Return the (X, Y) coordinate for the center point of the cell that contains the specified text.  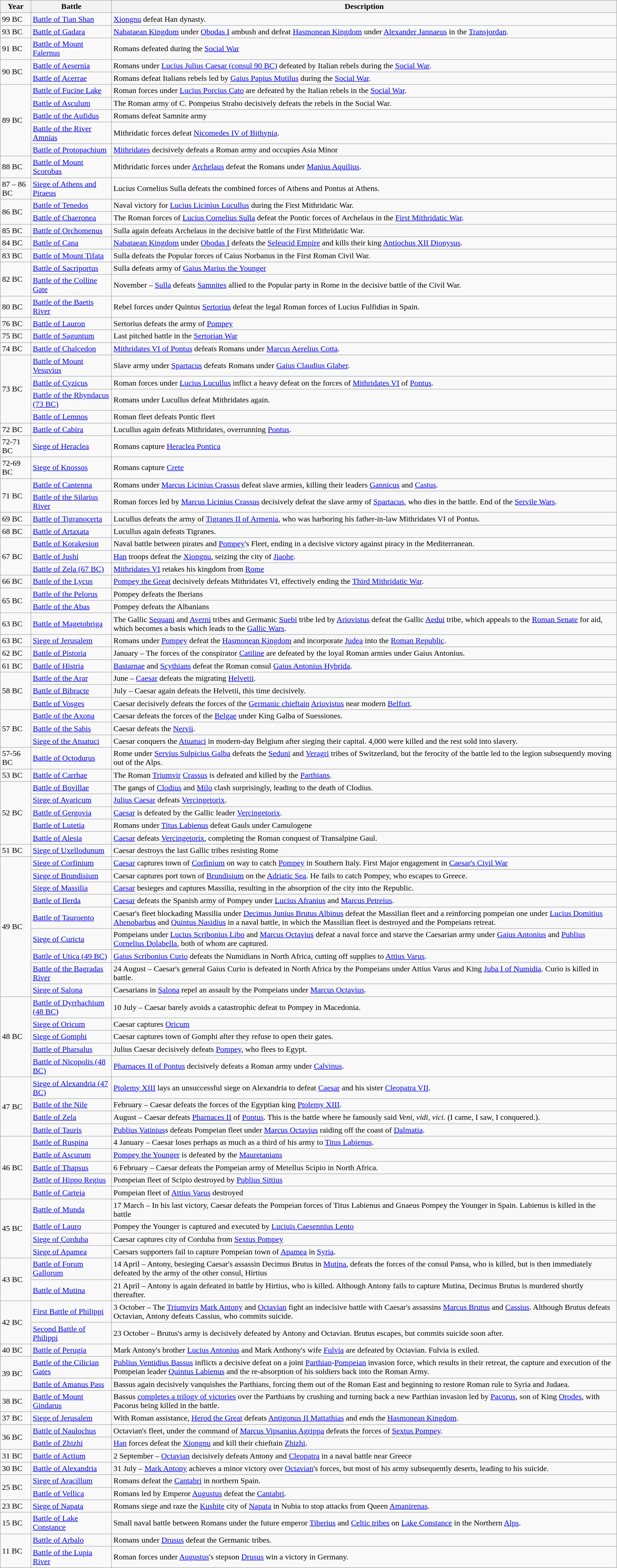
Siege of Aracillum (71, 1481)
71 BC (16, 495)
Description (364, 7)
Caesar is defeated by the Gallic leader Vercingetorix. (364, 813)
Battle of Gergovia (71, 813)
Battle of Sacriportus (71, 268)
Pompey defeats the Albanians (364, 607)
August – Caesar defeats Pharnaces II of Pontus. This is the battle where he famously said Veni, vidi, vici. (I came, I saw, I conquered.). (364, 1117)
Caesar decisively defeats the forces of the Germanic chieftain Ariovistus near modern Belfort. (364, 704)
Battle of Hippo Regius (71, 1180)
Caesar defeats the Spanish army of Pompey under Lucius Afranius and Marcus Petreius. (364, 901)
Lucullus again defeats Tigranes. (364, 531)
The Roman forces of Lucius Cornelius Sulla defeat the Pontic forces of Archelaus in the First Mithridatic War. (364, 218)
Siege of Heraclea (71, 447)
July – Caesar again defeats the Helvetii, this time decisively. (364, 691)
Battle of Lauro (71, 1227)
74 BC (16, 349)
Siege of Avaricum (71, 800)
Battle of Alexandria (71, 1468)
Rebel forces under Quintus Sertorius defeat the legal Roman forces of Lucius Fulfidias in Spain. (364, 307)
Battle of Perugia (71, 1350)
Battle of the Sabis (71, 729)
Battle of Gadara (71, 32)
Mithridates decisively defeats a Roman army and occupies Asia Minor (364, 150)
93 BC (16, 32)
Romans under Lucius Julius Caesar (consul 90 BC) defeated by Italian rebels during the Social War. (364, 66)
Lucius Cornelius Sulla defeats the combined forces of Athens and Pontus at Athens. (364, 188)
72 BC (16, 429)
November – Sulla defeats Samnites allied to the Popular party in Rome in the decisive battle of the Civil War. (364, 285)
Caesar captures port town of Brundisium on the Adriatic Sea. He fails to catch Pompey, who escapes to Greece. (364, 876)
6 February – Caesar defeats the Pompeian army of Metellus Scipio in North Africa. (364, 1168)
Mithridates VI retakes his kingdom from Rome (364, 569)
Battle of Thapsus (71, 1168)
57-56 BC (16, 758)
2 September – Octavian decisively defeats Antony and Cleopatra in a naval battle near Greece (364, 1456)
47 BC (16, 1106)
Siege of Alexandria (47 BC) (71, 1088)
Naval victory for Lucius Licinius Lucullus during the First Mithridatic War. (364, 205)
With Roman assistance, Herod the Great defeats Antigonus II Mattathias and ends the Hasmonean Kingdom. (364, 1418)
Battle of the Abas (71, 607)
Pompey defeats the Iberians (364, 594)
Caesar destroys the last Gallic tribes resisting Rome (364, 850)
Bastarnae and Scythians defeat the Roman consul Gaius Antonius Hybrida. (364, 666)
Battle of Lauron (71, 324)
Battle of Munda (71, 1210)
Battle of the Lupia River (71, 1557)
Nabataean Kingdom under Obodas I defeats the Seleucid Empire and kills their king Antiochus XII Dionysus. (364, 243)
Bassus again decisively vanquishes the Parthians, forcing them out of the Roman East and beginning to restore Roman rule to Syria and Judaea. (364, 1384)
Caesar captures city of Corduba from Sextus Pompey (364, 1239)
Romans siege and raze the Kushite city of Napata in Nubia to stop attacks from Queen Amanirenas. (364, 1506)
62 BC (16, 653)
Battle of Pistoria (71, 653)
Battle of the Lycus (71, 581)
53 BC (16, 775)
Siege of Apamea (71, 1252)
67 BC (16, 556)
Roman forces under Lucius Porcius Cato are defeated by the Italian rebels in the Social War. (364, 91)
Battle of Alesia (71, 838)
First Battle of Philippi (71, 1311)
49 BC (16, 926)
Battle of Zhizhi (71, 1443)
Romans under Lucullus defeat Mithridates again. (364, 400)
June – Caesar defeats the migrating Helvetii. (364, 678)
Siege of Athens and Piraeus (71, 188)
23 BC (16, 1506)
45 BC (16, 1228)
Battle of Zela (71, 1117)
Siege of Curicta (71, 939)
Gaius Scribonius Curio defeats the Numidians in North Africa, cutting off supplies to Attius Varus. (364, 956)
31 July – Mark Antony achieves a minor victory over Octavian's forces, but most of his army subsequently deserts, leading to his suicide. (364, 1468)
31 BC (16, 1456)
36 BC (16, 1437)
Roman forces under Lucius Lucullus inflict a heavy defeat on the forces of Mithridates VI of Pontus. (364, 383)
Battle of Ilerda (71, 901)
Caesar captures town of Corfinium on way to catch Pompey in Southern Italy. First Major engagement in Caesar's Civil War (364, 863)
Roman fleet defeats Pontic fleet (364, 417)
66 BC (16, 581)
Battle of the Rhyndacus (73 BC) (71, 400)
Romans defeat Italians rebels led by Gaius Papius Mutilus during the Social War. (364, 78)
Battle of Actium (71, 1456)
Caesarians in Salona repel an assault by the Pompeians under Marcus Octavius. (364, 990)
86 BC (16, 212)
Siege of Uxellodunum (71, 850)
Battle of Mutina (71, 1290)
Battle of the Aufidus (71, 116)
Siege of the Atuatuci (71, 741)
Siege of Knossos (71, 468)
46 BC (16, 1168)
Nabataean Kingdom under Obodas I ambush and defeat Hasmonean Kingdom under Alexander Jannaeus in the Transjordan. (364, 32)
Battle of Orchomenus (71, 231)
Lucullus defeats the army of Tigranes II of Armenia, who was harboring his father-in-law Mithridates VI of Pontus. (364, 519)
Lucullus again defeats Mithridates, overrunning Pontus. (364, 429)
Battle of Mount Gindarus (71, 1401)
Pharnaces II of Pontus decisively defeats a Roman army under Calvinus. (364, 1066)
Battle of Ruspina (71, 1143)
Romans under Marcus Licinius Crassus defeat slave armies, killing their leaders Gannicus and Castus. (364, 485)
Sertorius defeats the army of Pompey (364, 324)
Battle of the Bagradas River (71, 973)
Battle of Tauroento (71, 918)
72-69 BC (16, 468)
The gangs of Clodius and Milo clash surprisingly, leading to the death of Clodius. (364, 788)
Xiongnu defeat Han dynasty. (364, 19)
84 BC (16, 243)
11 BC (16, 1551)
Octavian's fleet, under the command of Marcus Vipsanius Agrippa defeats the forces of Sextus Pompey. (364, 1431)
72-71 BC (16, 447)
Caesar defeats the forces of the Belgae under King Galba of Suessiones. (364, 716)
39 BC (16, 1373)
23 October – Brutus's army is decisively defeated by Antony and Octavian. Brutus escapes, but commits suicide soon after. (364, 1333)
Siege of Corfinium (71, 863)
Battle of Ascurum (71, 1155)
Battle of the Cilician Gates (71, 1367)
Battle of Lemnos (71, 417)
Battle of Lutetia (71, 825)
Pompey the Younger is captured and executed by Luciuis Caesennius Lento (364, 1227)
4 January – Caesar loses perhaps as much as a third of his army to Titus Labienus. (364, 1143)
Caesar conquers the Atuatuci in modern-day Belgium after sieging their capital. 4,000 were killed and the rest sold into slavery. (364, 741)
Battle of the River Amnias (71, 133)
48 BC (16, 1037)
37 BC (16, 1418)
Battle of Tigranocerta (71, 519)
Siege of Salona (71, 990)
Caesar besieges and captures Massilia, resulting in the absorption of the city into the Republic. (364, 888)
Battle of Nicopolis (48 BC) (71, 1066)
90 BC (16, 72)
Romans under Pompey defeat the Hasmonean Kingdom and incorporate Judea into the Roman Republic. (364, 641)
Battle of Acerrae (71, 78)
Siege of Napata (71, 1506)
Second Battle of Philippi (71, 1333)
Battle of Lake Constance (71, 1523)
Battle of Amanus Pass (71, 1384)
Publius Vatiniuss defeats Pompeian fleet under Marcus Octavius raiding off the coast of Dalmatia. (364, 1130)
Ptolemy XIII lays an unsuccessful siege on Alexandria to defeat Caesar and his sister Cleopatra VII. (364, 1088)
Sulla again defeats Archelaus in the decisive battle of the First Mithridatic War. (364, 231)
Battle of Artaxata (71, 531)
Pompeian fleet of Attius Varus destroyed (364, 1193)
Battle of Forum Gallorum (71, 1269)
Caesar defeats the Nervii. (364, 729)
Mithridates VI of Pontus defeats Romans under Marcus Aerelius Cotta. (364, 349)
Battle of Magetobriga (71, 623)
Battle of Chaeronea (71, 218)
61 BC (16, 666)
Battle of Bibracte (71, 691)
Battle of Cana (71, 243)
Mithridatic forces defeat Nicomedes IV of Bithynia. (364, 133)
Battle of Asculum (71, 103)
57 BC (16, 729)
Battle of Bovillae (71, 788)
Battle of Fucine Lake (71, 91)
Battle of Aesernia (71, 66)
10 July – Caesar barely avoids a catastrophic defeat to Pompey in Macedonia. (364, 1007)
83 BC (16, 256)
Caesar captures Oricum (364, 1024)
Sulla defeats army of Gaius Marius the Younger (364, 268)
Battle of Tenedos (71, 205)
Caesars supporters fail to capture Pompeian town of Apamea in Syria. (364, 1252)
40 BC (16, 1350)
43 BC (16, 1279)
Julius Caesar decisively defeats Pompey, who flees to Egypt. (364, 1049)
Siege of Massilia (71, 888)
Battle of Cyzicus (71, 383)
Battle of Mount Tifata (71, 256)
Julius Caesar defeats Vercingetorix. (364, 800)
15 BC (16, 1523)
Pompey the Younger is defeated by the Mauretanians (364, 1155)
Mark Antony's brother Lucius Antonius and Mark Anthony's wife Fulvia are defeated by Octavian. Fulvia is exiled. (364, 1350)
Siege of Gomphi (71, 1037)
Battle of Vellica (71, 1493)
Sulla defeats the Popular forces of Caius Norbanus in the First Roman Civil War. (364, 256)
Naval battle between pirates and Pompey's Fleet, ending in a decisive victory against piracy in the Mediterranean. (364, 544)
Year (16, 7)
Battle of Tian Shan (71, 19)
Battle of Utica (49 BC) (71, 956)
Siege of Brundisium (71, 876)
Battle of the Pelorus (71, 594)
99 BC (16, 19)
Roman forces led by Marcus Licinius Crassus decisively defeat the slave army of Spartacus, who dies in the battle. End of the Servile Wars. (364, 502)
Pompeian fleet of Scipio destroyed by Publius Sittius (364, 1180)
38 BC (16, 1401)
Battle of Korakesion (71, 544)
51 BC (16, 850)
Last pitched battle in the Sertorian War (364, 336)
January – The forces of the conspirator Catiline are defeated by the loyal Roman armies under Gaius Antonius. (364, 653)
42 BC (16, 1322)
Han forces defeat the Xiongnu and kill their chieftain Zhizhi. (364, 1443)
Battle of Histria (71, 666)
58 BC (16, 691)
82 BC (16, 279)
Romans defeated during the Social War (364, 49)
Battle (71, 7)
Battle of the Nile (71, 1105)
Battle of Carteia (71, 1193)
Battle of the Axona (71, 716)
Battle of Pharsalus (71, 1049)
The Roman army of C. Pompeius Strabo decisively defeats the rebels in the Social War. (364, 103)
Romans defeat Samnite army (364, 116)
Battle of Arbalo (71, 1540)
76 BC (16, 324)
87 – 86 BC (16, 188)
Caesar captures town of Gomphi after they refuse to open their gates. (364, 1037)
Han troops defeat the Xiongnu, seizing the city of Jiaohe. (364, 556)
Caesar defeats Vercingetorix, completing the Roman conquest of Transalpine Gaul. (364, 838)
85 BC (16, 231)
Romans defeat the Cantabri in northern Spain. (364, 1481)
Battle of Protopachium (71, 150)
30 BC (16, 1468)
Battle of Octodurus (71, 758)
Battle of Dyrrhachium (48 BC) (71, 1007)
Battle of the Colline Gate (71, 285)
80 BC (16, 307)
Romans under Drusus defeat the Germanic tribes. (364, 1540)
89 BC (16, 120)
Battle of Mount Scorobas (71, 167)
Slave army under Spartacus defeats Romans under Gaius Claudius Glaber. (364, 365)
Siege of Corduba (71, 1239)
Pompey the Great decisively defeats Mithridates VI, effectively ending the Third Mithridatic War. (364, 581)
Battle of Chalcedon (71, 349)
Battle of Mount Vesuvius (71, 365)
73 BC (16, 389)
Battle of Saguntum (71, 336)
65 BC (16, 600)
Romans under Titus Labienus defeat Gauls under Camulogene (364, 825)
Battle of Naulochus (71, 1431)
Romans led by Emperor Augustus defeat the Cantabri. (364, 1493)
91 BC (16, 49)
Battle of Carrhae (71, 775)
Small naval battle between Romans under the future emperor Tiberius and Celtic tribes on Lake Constance in the Northern Alps. (364, 1523)
February – Caesar defeats the forces of the Egyptian king Ptolemy XIII. (364, 1105)
Battle of Vosges (71, 704)
Battle of Jushi (71, 556)
Romans capture Crete (364, 468)
Mithridatic forces under Archelaus defeat the Romans under Manius Aquilius. (364, 167)
88 BC (16, 167)
Battle of the Arar (71, 678)
Siege of Oricum (71, 1024)
52 BC (16, 813)
Battle of Cabira (71, 429)
68 BC (16, 531)
Battle of the Baetis River (71, 307)
Battle of Zela (67 BC) (71, 569)
Roman forces under Augustus's stepson Drusus win a victory in Germany. (364, 1557)
Battle of Mount Falernus (71, 49)
75 BC (16, 336)
25 BC (16, 1487)
Battle of Cantenna (71, 485)
Romans capture Heraclea Pontica (364, 447)
69 BC (16, 519)
Battle of the Silarius River (71, 502)
Battle of Tauris (71, 1130)
The Roman Triumvir Crassus is defeated and killed by the Parthians. (364, 775)
